From the cell containing the given text, extract its center point as [X, Y] coordinate. 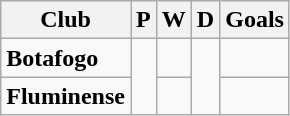
W [174, 20]
Goals [255, 20]
Club [66, 20]
Botafogo [66, 58]
D [205, 20]
Fluminense [66, 96]
P [143, 20]
